Provide the [x, y] coordinate of the cell's center where the given text is located.  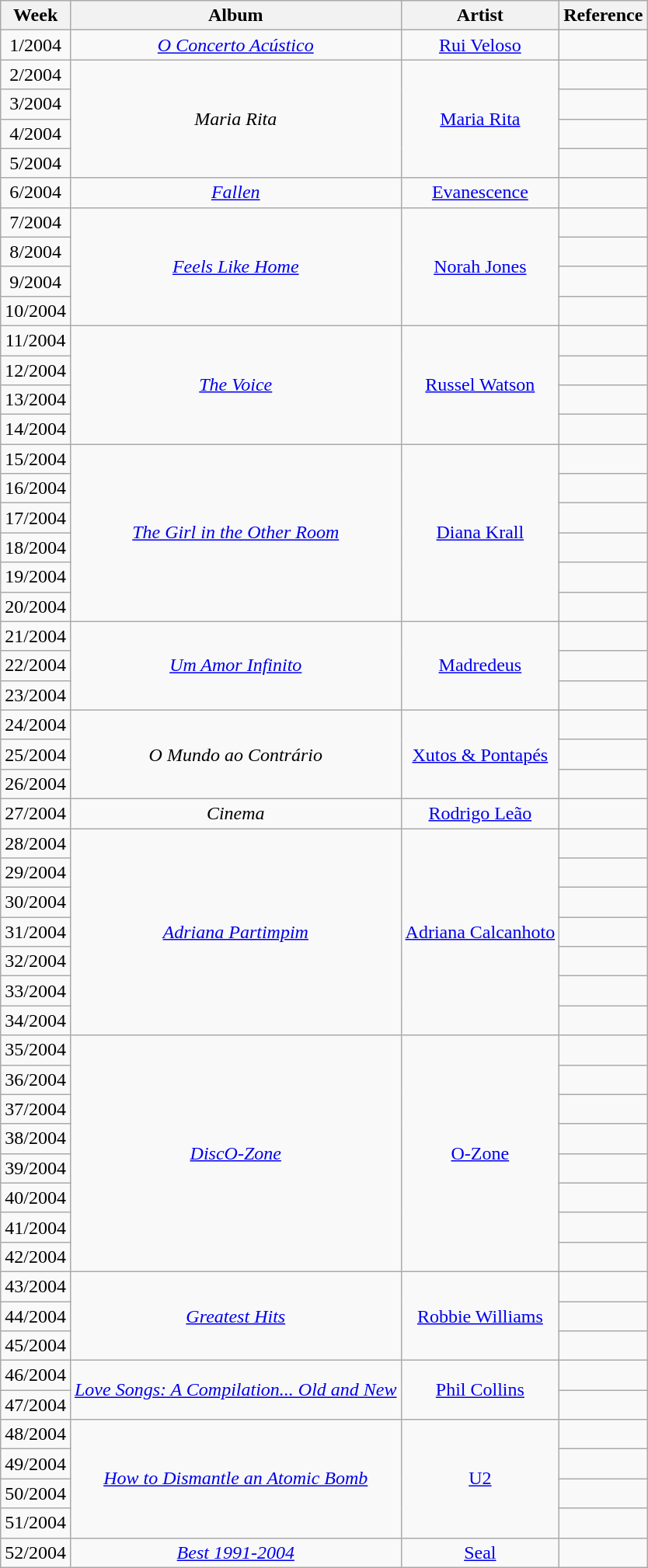
38/2004 [36, 1139]
15/2004 [36, 459]
Phil Collins [480, 1390]
45/2004 [36, 1346]
43/2004 [36, 1286]
27/2004 [36, 813]
Adriana Partimpim [235, 931]
Fallen [235, 193]
Album [235, 16]
O Concerto Acústico [235, 45]
The Voice [235, 384]
47/2004 [36, 1405]
Rodrigo Leão [480, 813]
U2 [480, 1479]
33/2004 [36, 991]
Rui Veloso [480, 45]
32/2004 [36, 961]
Greatest Hits [235, 1316]
Xutos & Pontapés [480, 754]
39/2004 [36, 1168]
13/2004 [36, 400]
Love Songs: A Compilation... Old and New [235, 1390]
35/2004 [36, 1050]
44/2004 [36, 1316]
Cinema [235, 813]
18/2004 [36, 548]
Evanescence [480, 193]
52/2004 [36, 1552]
17/2004 [36, 518]
DiscO-Zone [235, 1153]
8/2004 [36, 252]
24/2004 [36, 725]
O-Zone [480, 1153]
41/2004 [36, 1227]
50/2004 [36, 1493]
How to Dismantle an Atomic Bomb [235, 1479]
Adriana Calcanhoto [480, 931]
Feels Like Home [235, 266]
20/2004 [36, 607]
49/2004 [36, 1464]
10/2004 [36, 311]
5/2004 [36, 163]
The Girl in the Other Room [235, 533]
1/2004 [36, 45]
9/2004 [36, 281]
Russel Watson [480, 384]
29/2004 [36, 873]
11/2004 [36, 340]
6/2004 [36, 193]
19/2004 [36, 577]
Artist [480, 16]
23/2004 [36, 695]
Diana Krall [480, 533]
31/2004 [36, 932]
51/2004 [36, 1523]
25/2004 [36, 754]
21/2004 [36, 636]
46/2004 [36, 1375]
26/2004 [36, 784]
14/2004 [36, 429]
3/2004 [36, 104]
Week [36, 16]
28/2004 [36, 843]
Madredeus [480, 666]
16/2004 [36, 488]
Best 1991-2004 [235, 1552]
42/2004 [36, 1257]
2/2004 [36, 75]
40/2004 [36, 1198]
22/2004 [36, 666]
Um Amor Infinito [235, 666]
12/2004 [36, 370]
30/2004 [36, 902]
36/2004 [36, 1080]
7/2004 [36, 222]
Seal [480, 1552]
O Mundo ao Contrário [235, 754]
4/2004 [36, 134]
34/2004 [36, 1020]
Robbie Williams [480, 1316]
Reference [603, 16]
37/2004 [36, 1109]
Norah Jones [480, 266]
48/2004 [36, 1434]
